Extract the (x, y) coordinate from the center of the cell holding the provided text.  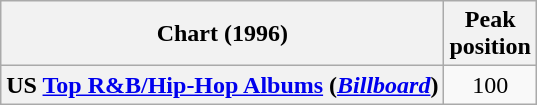
US Top R&B/Hip-Hop Albums (Billboard) (222, 85)
100 (490, 85)
Peakposition (490, 34)
Chart (1996) (222, 34)
